Find where the given text appears and provide that cell's center as [X, Y] coordinate. 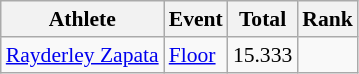
Event [196, 19]
Rayderley Zapata [82, 55]
Athlete [82, 19]
Floor [196, 55]
Total [262, 19]
15.333 [262, 55]
Rank [328, 19]
